Scan for the cell matching the given text and deliver its [x, y] coordinate at center. 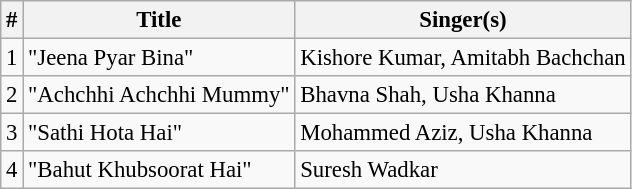
3 [12, 133]
Kishore Kumar, Amitabh Bachchan [463, 58]
"Achchhi Achchhi Mummy" [159, 95]
"Sathi Hota Hai" [159, 133]
1 [12, 58]
4 [12, 170]
Mohammed Aziz, Usha Khanna [463, 133]
Bhavna Shah, Usha Khanna [463, 95]
"Bahut Khubsoorat Hai" [159, 170]
"Jeena Pyar Bina" [159, 58]
Singer(s) [463, 20]
Suresh Wadkar [463, 170]
2 [12, 95]
# [12, 20]
Title [159, 20]
